For the text-containing cell, return its midpoint in (X, Y) coordinate format. 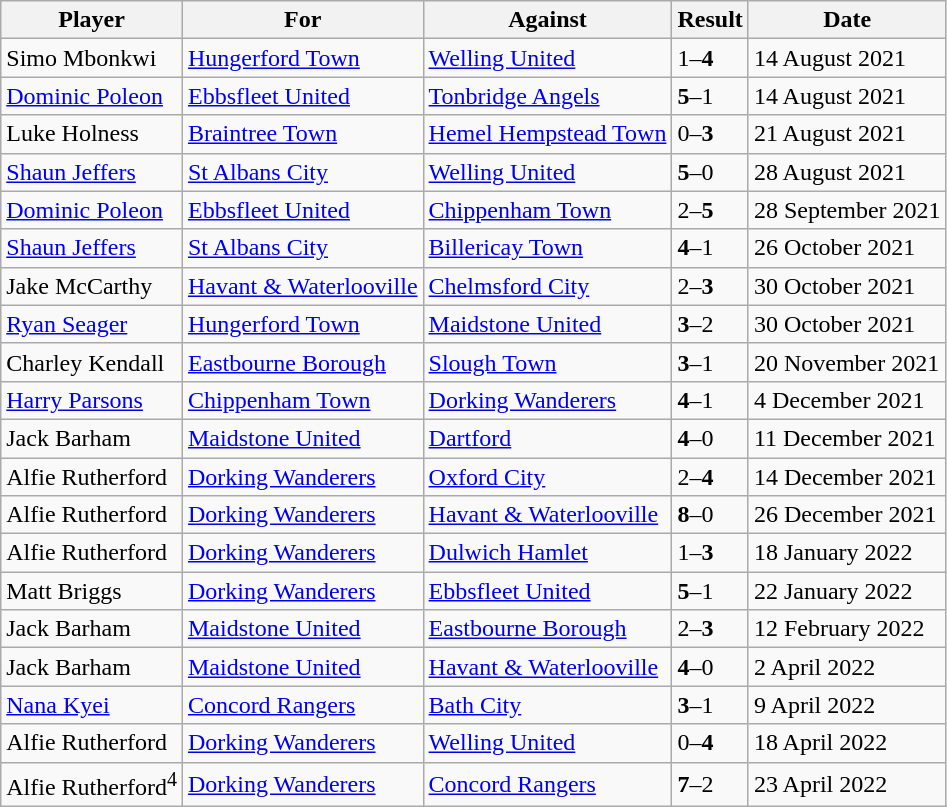
2–5 (710, 210)
Bath City (548, 705)
Ryan Seager (92, 324)
14 December 2021 (847, 477)
20 November 2021 (847, 362)
Jake McCarthy (92, 286)
Alfie Rutherford4 (92, 784)
Dartford (548, 438)
Simo Mbonkwi (92, 58)
0–3 (710, 134)
Nana Kyei (92, 705)
Harry Parsons (92, 400)
Hemel Hempstead Town (548, 134)
Result (710, 20)
3–2 (710, 324)
Braintree Town (302, 134)
For (302, 20)
Charley Kendall (92, 362)
28 August 2021 (847, 172)
22 January 2022 (847, 591)
9 April 2022 (847, 705)
Player (92, 20)
4 December 2021 (847, 400)
Billericay Town (548, 248)
Dulwich Hamlet (548, 553)
Slough Town (548, 362)
2 April 2022 (847, 667)
12 February 2022 (847, 629)
1–3 (710, 553)
Matt Briggs (92, 591)
28 September 2021 (847, 210)
8–0 (710, 515)
18 January 2022 (847, 553)
18 April 2022 (847, 743)
2–4 (710, 477)
Chelmsford City (548, 286)
11 December 2021 (847, 438)
Date (847, 20)
Tonbridge Angels (548, 96)
26 October 2021 (847, 248)
26 December 2021 (847, 515)
7–2 (710, 784)
1–4 (710, 58)
Oxford City (548, 477)
23 April 2022 (847, 784)
Luke Holness (92, 134)
21 August 2021 (847, 134)
0–4 (710, 743)
Against (548, 20)
5–0 (710, 172)
